Detect which cell encompasses the target text, then output its [x, y] center coordinate. 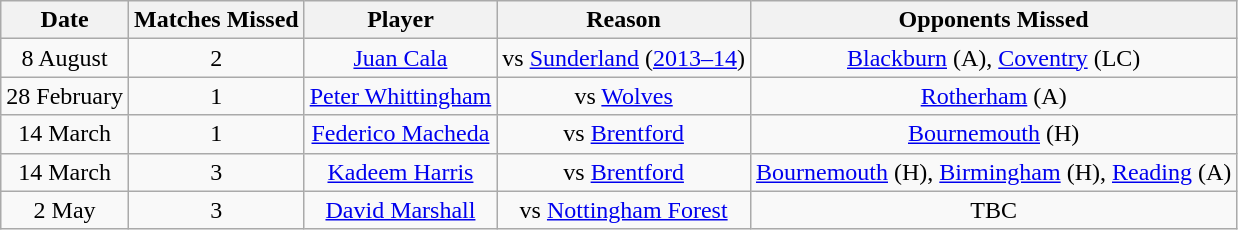
Rotherham (A) [993, 96]
David Marshall [400, 210]
Date [65, 20]
Opponents Missed [993, 20]
vs Wolves [624, 96]
Player [400, 20]
8 August [65, 58]
28 February [65, 96]
Kadeem Harris [400, 172]
Matches Missed [216, 20]
Blackburn (A), Coventry (LC) [993, 58]
2 [216, 58]
Reason [624, 20]
2 May [65, 210]
vs Nottingham Forest [624, 210]
vs Sunderland (2013–14) [624, 58]
Peter Whittingham [400, 96]
Bournemouth (H), Birmingham (H), Reading (A) [993, 172]
Juan Cala [400, 58]
Federico Macheda [400, 134]
Bournemouth (H) [993, 134]
TBC [993, 210]
